Return [X, Y] of the center of cell containing provided text 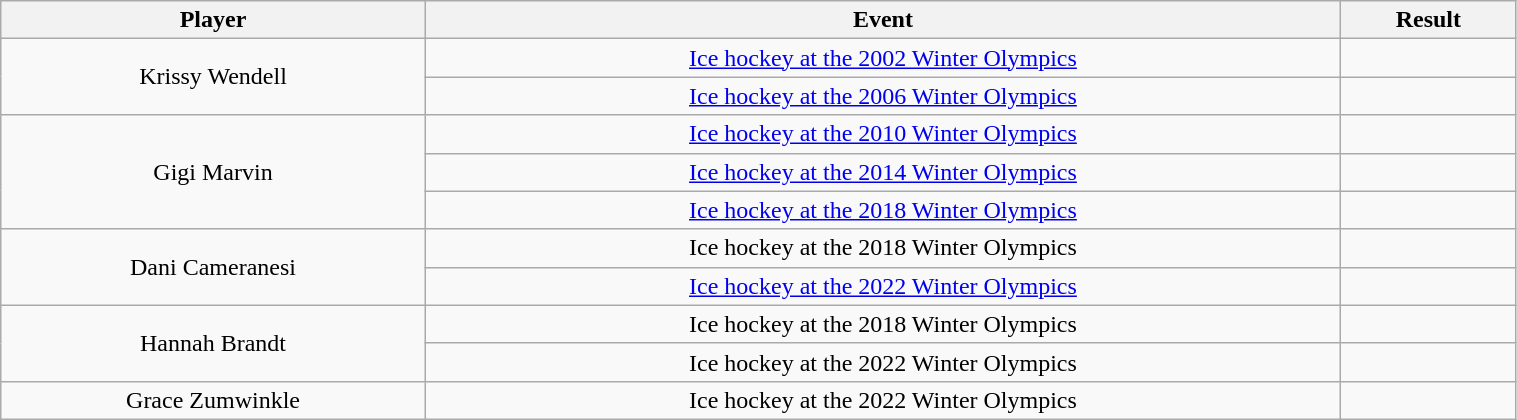
Ice hockey at the 2010 Winter Olympics [882, 134]
Gigi Marvin [214, 172]
Dani Cameranesi [214, 267]
Ice hockey at the 2002 Winter Olympics [882, 58]
Krissy Wendell [214, 77]
Event [882, 20]
Player [214, 20]
Result [1428, 20]
Hannah Brandt [214, 343]
Ice hockey at the 2014 Winter Olympics [882, 172]
Grace Zumwinkle [214, 400]
Ice hockey at the 2006 Winter Olympics [882, 96]
